Search for the cell housing the specified text and yield its [X, Y] center coordinate. 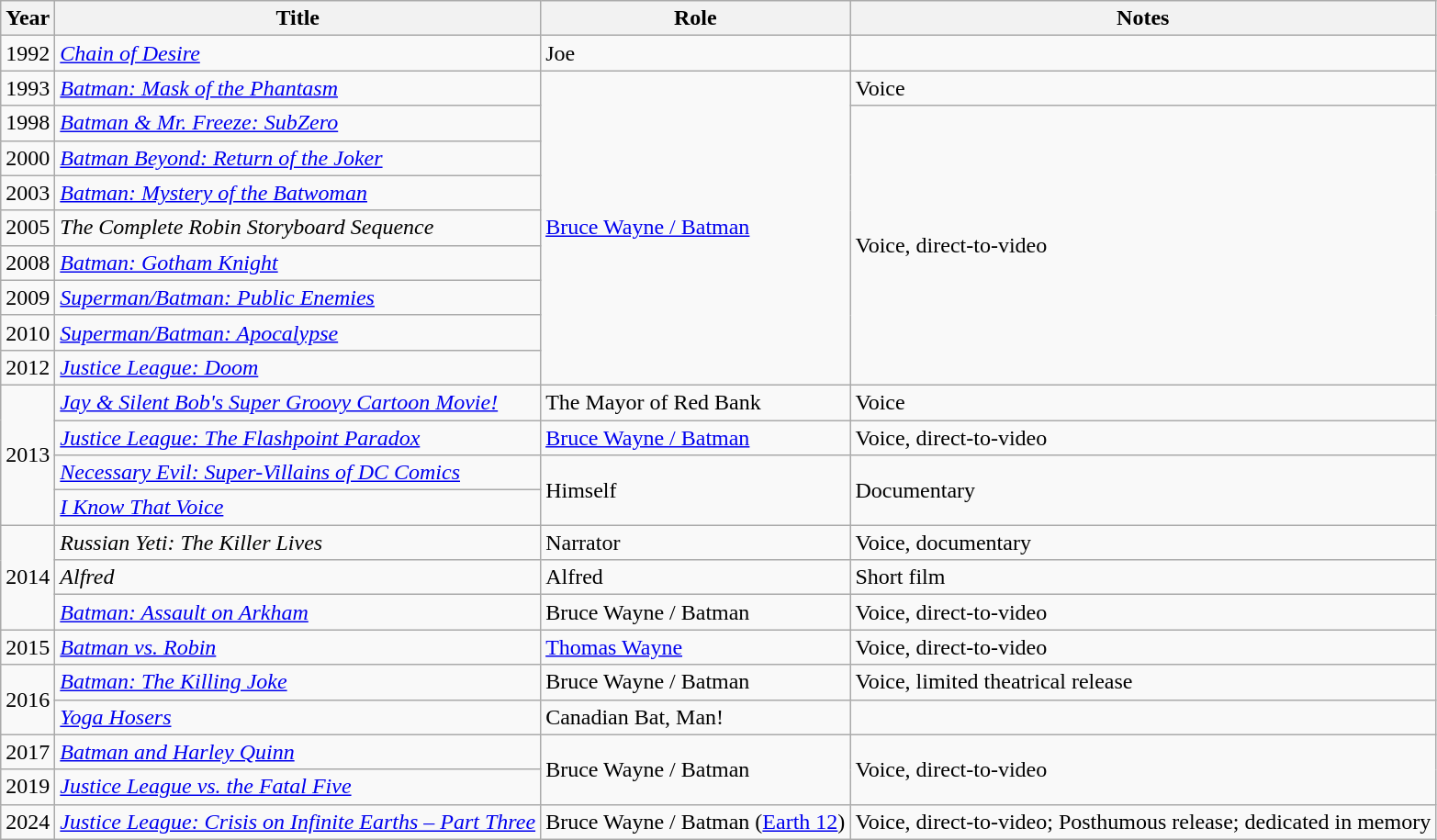
Notes [1143, 18]
1993 [28, 88]
Jay & Silent Bob's Super Groovy Cartoon Movie! [298, 402]
Title [298, 18]
Justice League: Doom [298, 367]
2013 [28, 454]
Batman: Gotham Knight [298, 263]
2017 [28, 752]
Justice League: The Flashpoint Paradox [298, 438]
2009 [28, 297]
Batman Beyond: Return of the Joker [298, 158]
Voice, direct-to-video; Posthumous release; dedicated in memory [1143, 822]
Thomas Wayne [696, 647]
The Mayor of Red Bank [696, 402]
Superman/Batman: Apocalypse [298, 332]
Superman/Batman: Public Enemies [298, 297]
Year [28, 18]
Voice, documentary [1143, 543]
Batman: Assault on Arkham [298, 612]
Documentary [1143, 490]
Chain of Desire [298, 53]
Yoga Hosers [298, 717]
2024 [28, 822]
2010 [28, 332]
2019 [28, 787]
Short film [1143, 577]
Justice League: Crisis on Infinite Earths – Part Three [298, 822]
2016 [28, 700]
Joe [696, 53]
2014 [28, 577]
Batman vs. Robin [298, 647]
Batman: The Killing Joke [298, 682]
Russian Yeti: The Killer Lives [298, 543]
2005 [28, 228]
Voice, limited theatrical release [1143, 682]
1998 [28, 123]
The Complete Robin Storyboard Sequence [298, 228]
Himself [696, 490]
Bruce Wayne / Batman (Earth 12) [696, 822]
Batman and Harley Quinn [298, 752]
2000 [28, 158]
Narrator [696, 543]
Batman & Mr. Freeze: SubZero [298, 123]
2015 [28, 647]
Justice League vs. the Fatal Five [298, 787]
1992 [28, 53]
I Know That Voice [298, 508]
Role [696, 18]
2012 [28, 367]
2003 [28, 193]
2008 [28, 263]
Canadian Bat, Man! [696, 717]
Batman: Mystery of the Batwoman [298, 193]
Batman: Mask of the Phantasm [298, 88]
Necessary Evil: Super-Villains of DC Comics [298, 473]
